Identify which cell holds the provided text, then report its (X, Y) central coordinate. 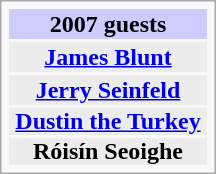
2007 guests (108, 24)
Róisín Seoighe (108, 152)
Jerry Seinfeld (108, 90)
James Blunt (108, 57)
Dustin the Turkey (108, 122)
